Capture the cell that displays the provided text and extract its (x, y) central coordinate. 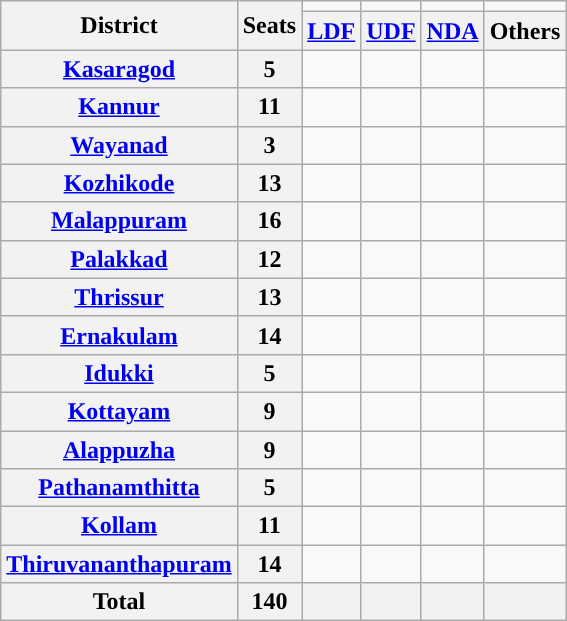
Pathanamthitta (119, 488)
140 (269, 602)
Wayanad (119, 145)
Kannur (119, 107)
Idukki (119, 373)
Thiruvananthapuram (119, 564)
LDF (332, 31)
Ernakulam (119, 335)
Others (525, 31)
Total (119, 602)
UDF (391, 31)
Kozhikode (119, 183)
Seats (269, 26)
Kottayam (119, 411)
Thrissur (119, 297)
3 (269, 145)
Palakkad (119, 259)
Alappuzha (119, 449)
Malappuram (119, 221)
NDA (452, 31)
12 (269, 259)
16 (269, 221)
District (119, 26)
Kollam (119, 526)
Kasaragod (119, 69)
